From the cell containing the given text, extract its center point as (x, y) coordinate. 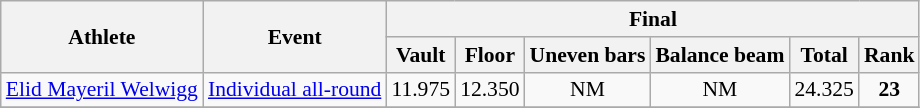
24.325 (824, 90)
Total (824, 55)
Elid Mayeril Welwigg (102, 90)
Vault (420, 55)
Uneven bars (588, 55)
Rank (890, 55)
Athlete (102, 36)
Individual all-round (294, 90)
12.350 (490, 90)
11.975 (420, 90)
Floor (490, 55)
23 (890, 90)
Event (294, 36)
Final (652, 19)
Balance beam (720, 55)
